Scan for the cell matching the given text and deliver its (x, y) coordinate at center. 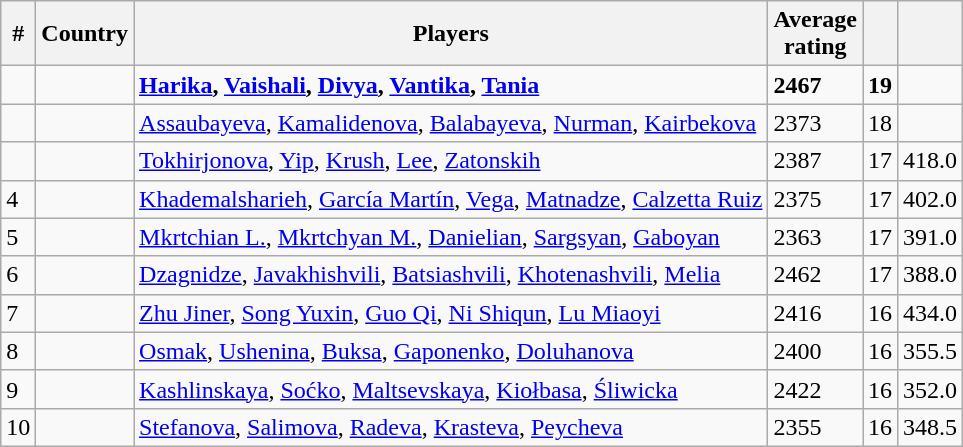
402.0 (930, 199)
355.5 (930, 351)
Khademalsharieh, García Martín, Vega, Matnadze, Calzetta Ruiz (451, 199)
388.0 (930, 275)
Kashlinskaya, Soćko, Maltsevskaya, Kiołbasa, Śliwicka (451, 389)
Harika, Vaishali, Divya, Vantika, Tania (451, 85)
6 (18, 275)
352.0 (930, 389)
Dzagnidze, Javakhishvili, Batsiashvili, Khotenashvili, Melia (451, 275)
2416 (816, 313)
348.5 (930, 427)
2422 (816, 389)
Mkrtchian L., Mkrtchyan M., Danielian, Sargsyan, Gaboyan (451, 237)
434.0 (930, 313)
2400 (816, 351)
Zhu Jiner, Song Yuxin, Guo Qi, Ni Shiqun, Lu Miaoyi (451, 313)
2467 (816, 85)
2373 (816, 123)
8 (18, 351)
19 (880, 85)
7 (18, 313)
2355 (816, 427)
Players (451, 34)
9 (18, 389)
2375 (816, 199)
418.0 (930, 161)
Averagerating (816, 34)
Stefanova, Salimova, Radeva, Krasteva, Peycheva (451, 427)
Osmak, Ushenina, Buksa, Gaponenko, Doluhanova (451, 351)
# (18, 34)
Tokhirjonova, Yip, Krush, Lee, Zatonskih (451, 161)
5 (18, 237)
18 (880, 123)
10 (18, 427)
Assaubayeva, Kamalidenova, Balabayeva, Nurman, Kairbekova (451, 123)
2462 (816, 275)
2387 (816, 161)
2363 (816, 237)
391.0 (930, 237)
Country (85, 34)
4 (18, 199)
